From the cell containing the given text, extract its center point as (x, y) coordinate. 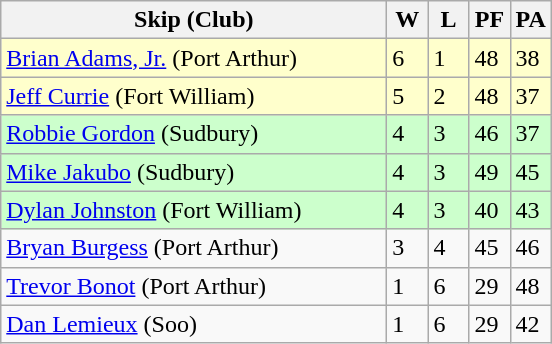
2 (448, 96)
5 (408, 96)
Trevor Bonot (Port Arthur) (194, 286)
Skip (Club) (194, 20)
PA (530, 20)
Jeff Currie (Fort William) (194, 96)
Dylan Johnston (Fort William) (194, 210)
PF (490, 20)
38 (530, 58)
Mike Jakubo (Sudbury) (194, 172)
Brian Adams, Jr. (Port Arthur) (194, 58)
L (448, 20)
Dan Lemieux (Soo) (194, 324)
Robbie Gordon (Sudbury) (194, 134)
W (408, 20)
Bryan Burgess (Port Arthur) (194, 248)
43 (530, 210)
49 (490, 172)
40 (490, 210)
42 (530, 324)
